Scan for the cell matching the given text and deliver its (x, y) coordinate at center. 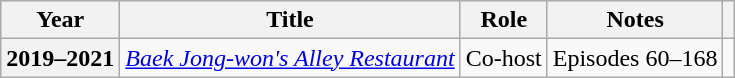
Role (504, 20)
Notes (635, 20)
Episodes 60–168 (635, 58)
2019–2021 (60, 58)
Title (290, 20)
Year (60, 20)
Co-host (504, 58)
Baek Jong-won's Alley Restaurant (290, 58)
